Output the [X, Y] coordinate of the center of the cell containing the given text.  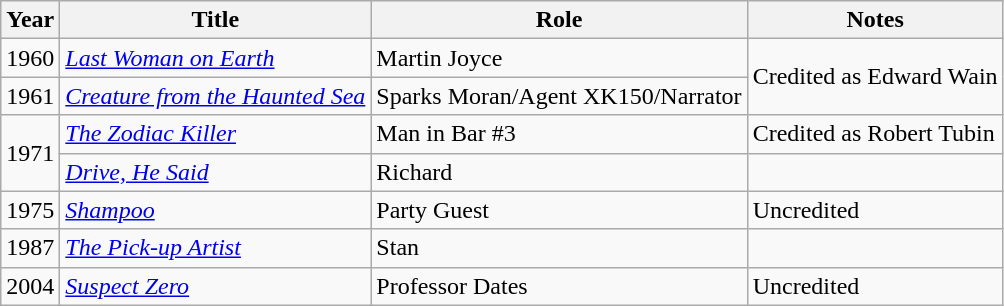
1961 [30, 96]
Creature from the Haunted Sea [216, 96]
Year [30, 20]
Martin Joyce [559, 58]
Title [216, 20]
Suspect Zero [216, 286]
1987 [30, 248]
2004 [30, 286]
Role [559, 20]
Professor Dates [559, 286]
Credited as Robert Tubin [875, 134]
Man in Bar #3 [559, 134]
Stan [559, 248]
Richard [559, 172]
1971 [30, 153]
Party Guest [559, 210]
Credited as Edward Wain [875, 77]
1975 [30, 210]
1960 [30, 58]
Last Woman on Earth [216, 58]
Shampoo [216, 210]
The Pick-up Artist [216, 248]
Drive, He Said [216, 172]
The Zodiac Killer [216, 134]
Notes [875, 20]
Sparks Moran/Agent XK150/Narrator [559, 96]
